Capture the cell that displays the provided text and extract its (x, y) central coordinate. 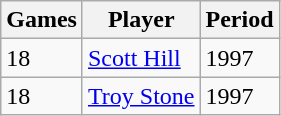
Period (240, 20)
Troy Stone (141, 96)
Player (141, 20)
Scott Hill (141, 58)
Games (42, 20)
